Pinpoint the cell where the given text exists, returning its (x, y) midpoint coordinate. 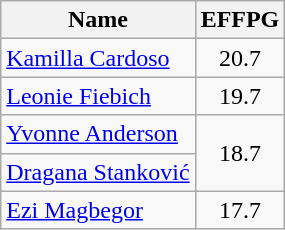
EFFPG (240, 20)
Ezi Magbegor (98, 210)
19.7 (240, 96)
Dragana Stanković (98, 172)
Leonie Fiebich (98, 96)
Kamilla Cardoso (98, 58)
Yvonne Anderson (98, 134)
20.7 (240, 58)
Name (98, 20)
17.7 (240, 210)
18.7 (240, 153)
